Return [X, Y] of the center of cell containing provided text 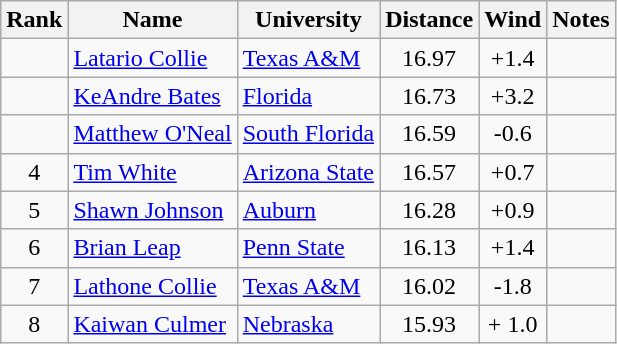
+0.9 [513, 210]
Tim White [152, 172]
+ 1.0 [513, 324]
Auburn [308, 210]
16.57 [430, 172]
Shawn Johnson [152, 210]
Rank [34, 20]
5 [34, 210]
Name [152, 20]
University [308, 20]
16.97 [430, 58]
KeAndre Bates [152, 96]
Arizona State [308, 172]
Distance [430, 20]
8 [34, 324]
7 [34, 286]
Lathone Collie [152, 286]
Wind [513, 20]
Brian Leap [152, 248]
Matthew O'Neal [152, 134]
16.28 [430, 210]
South Florida [308, 134]
16.73 [430, 96]
Nebraska [308, 324]
Florida [308, 96]
Penn State [308, 248]
+0.7 [513, 172]
Kaiwan Culmer [152, 324]
-0.6 [513, 134]
+3.2 [513, 96]
16.02 [430, 286]
Notes [581, 20]
6 [34, 248]
-1.8 [513, 286]
16.59 [430, 134]
15.93 [430, 324]
16.13 [430, 248]
Latario Collie [152, 58]
4 [34, 172]
